Locate the cell with the specified text and output its (x, y) center coordinate. 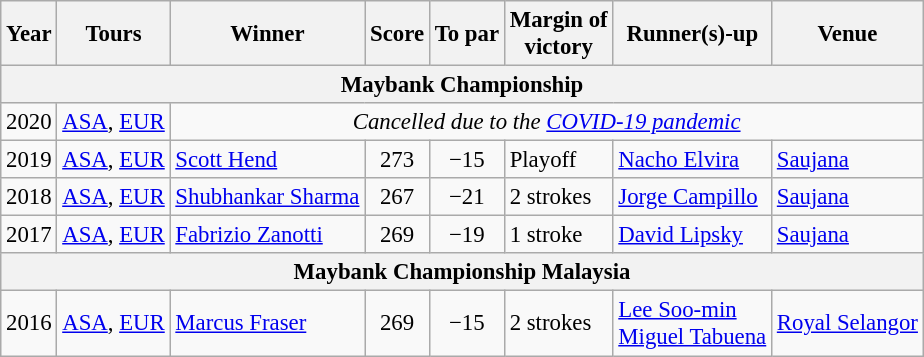
Tours (114, 34)
Playoff (558, 160)
Maybank Championship (462, 85)
2019 (29, 160)
2016 (29, 324)
Marcus Fraser (268, 324)
David Lipsky (692, 235)
2020 (29, 122)
273 (398, 160)
Jorge Campillo (692, 197)
Venue (848, 34)
−19 (466, 235)
Year (29, 34)
−21 (466, 197)
Lee Soo-min Miguel Tabuena (692, 324)
Fabrizio Zanotti (268, 235)
2018 (29, 197)
2017 (29, 235)
Nacho Elvira (692, 160)
To par (466, 34)
Score (398, 34)
Cancelled due to the COVID-19 pandemic (546, 122)
Scott Hend (268, 160)
Runner(s)-up (692, 34)
Shubhankar Sharma (268, 197)
267 (398, 197)
Margin ofvictory (558, 34)
Winner (268, 34)
Maybank Championship Malaysia (462, 273)
Royal Selangor (848, 324)
1 stroke (558, 235)
